For the text-containing cell, return its midpoint in (X, Y) coordinate format. 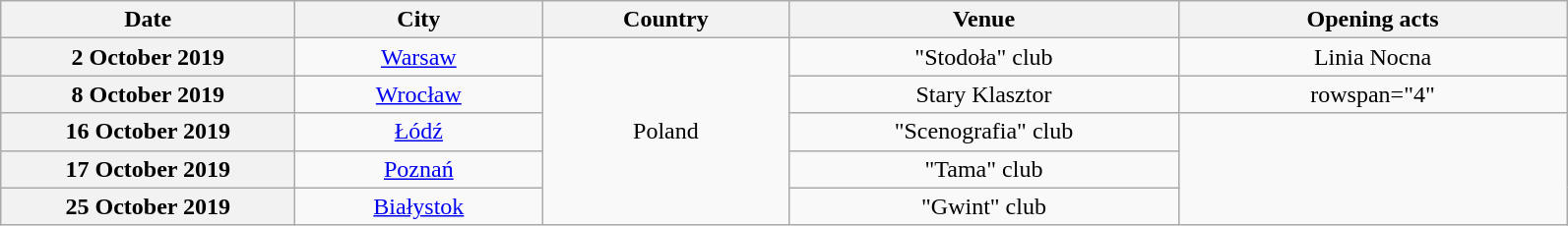
Poznań (419, 169)
"Tama" club (984, 169)
rowspan="4" (1372, 94)
"Stodoła" club (984, 57)
"Gwint" club (984, 206)
Wrocław (419, 94)
Łódź (419, 132)
Stary Klasztor (984, 94)
City (419, 20)
"Scenografia" club (984, 132)
2 October 2019 (148, 57)
Linia Nocna (1372, 57)
Opening acts (1372, 20)
Poland (665, 132)
8 October 2019 (148, 94)
Białystok (419, 206)
Warsaw (419, 57)
25 October 2019 (148, 206)
Country (665, 20)
17 October 2019 (148, 169)
16 October 2019 (148, 132)
Venue (984, 20)
Date (148, 20)
